Capture the cell that displays the provided text and extract its (X, Y) central coordinate. 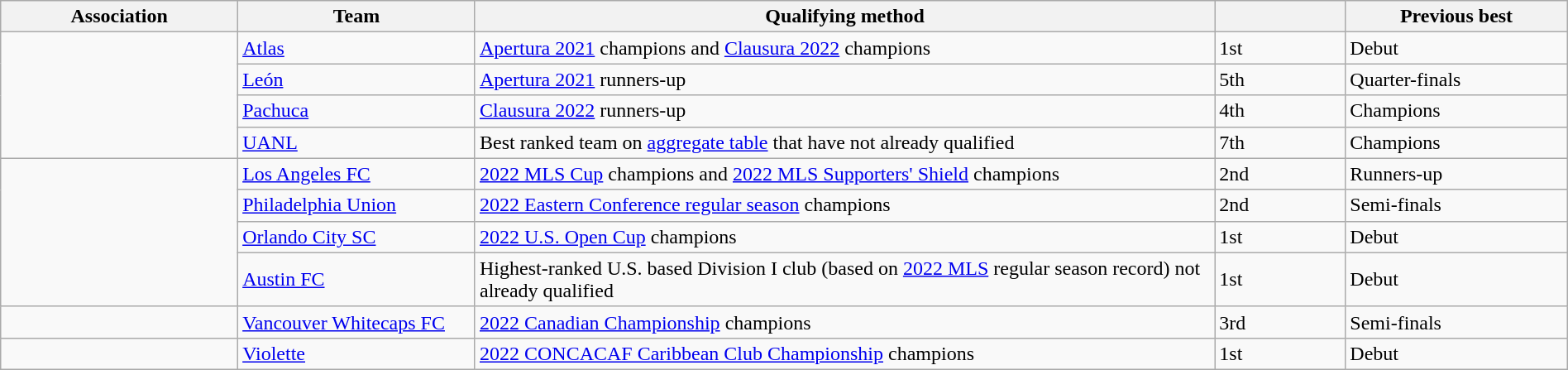
Pachuca (357, 111)
7th (1280, 142)
Orlando City SC (357, 237)
Association (119, 17)
Previous best (1456, 17)
Apertura 2021 champions and Clausura 2022 champions (844, 48)
Apertura 2021 runners-up (844, 79)
Vancouver Whitecaps FC (357, 322)
Highest-ranked U.S. based Division I club (based on 2022 MLS regular season record) not already qualified (844, 280)
Best ranked team on aggregate table that have not already qualified (844, 142)
2022 MLS Cup champions and 2022 MLS Supporters' Shield champions (844, 174)
4th (1280, 111)
Austin FC (357, 280)
3rd (1280, 322)
2022 U.S. Open Cup champions (844, 237)
5th (1280, 79)
Atlas (357, 48)
Clausura 2022 runners-up (844, 111)
Violette (357, 353)
2022 Canadian Championship champions (844, 322)
Runners-up (1456, 174)
Team (357, 17)
2022 Eastern Conference regular season champions (844, 205)
UANL (357, 142)
Qualifying method (844, 17)
León (357, 79)
Quarter-finals (1456, 79)
Los Angeles FC (357, 174)
2022 CONCACAF Caribbean Club Championship champions (844, 353)
Philadelphia Union (357, 205)
